Provide the (X, Y) coordinate of the cell's center where the given text is located.  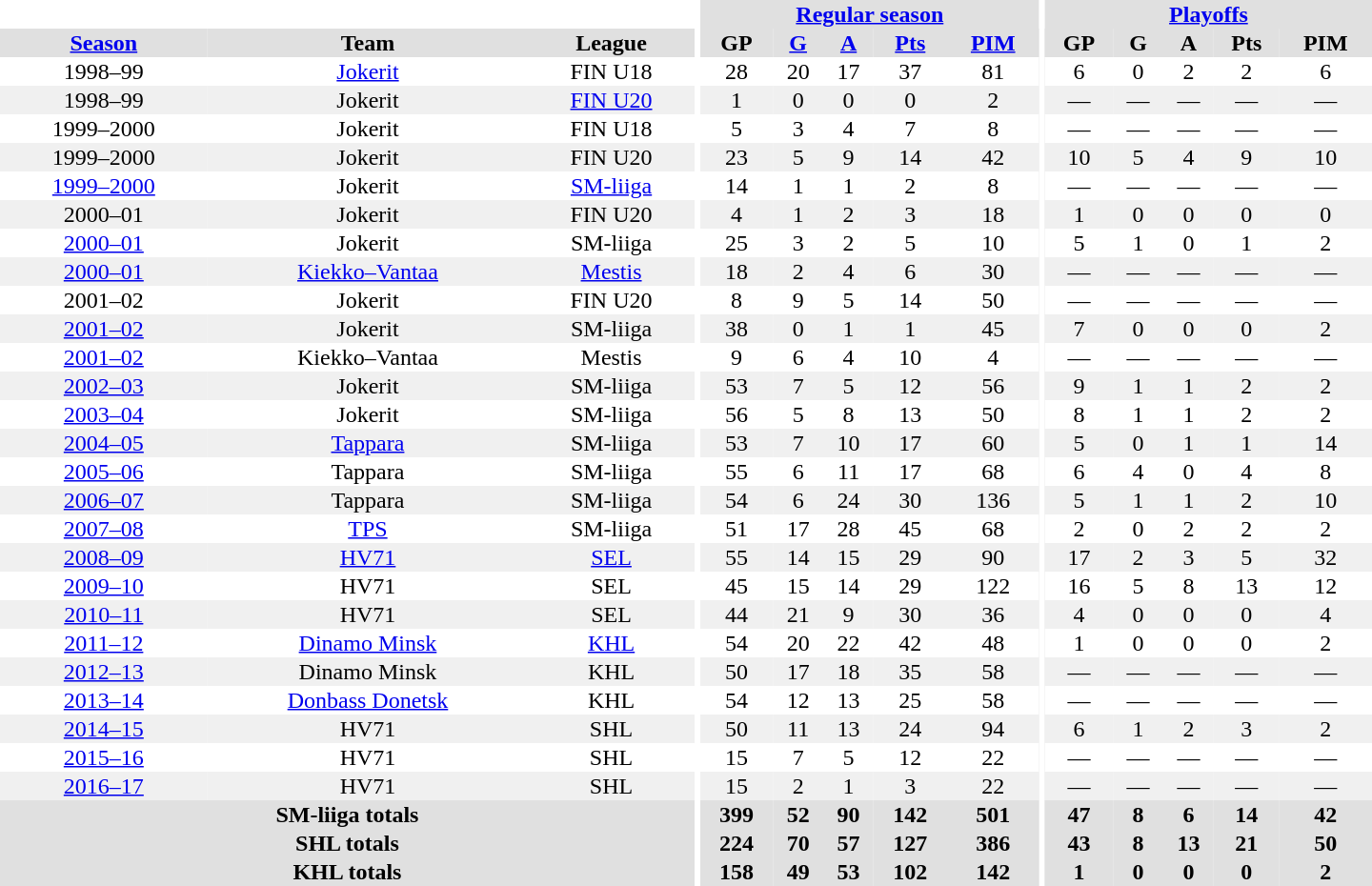
Regular season (870, 14)
2016–17 (104, 786)
TPS (368, 529)
399 (736, 815)
2015–16 (104, 757)
SM-liiga totals (347, 815)
51 (736, 529)
2005–06 (104, 472)
386 (993, 843)
35 (910, 672)
501 (993, 815)
2003–04 (104, 414)
2008–09 (104, 557)
44 (736, 614)
224 (736, 843)
Team (368, 43)
49 (798, 872)
2007–08 (104, 529)
37 (910, 71)
SHL totals (347, 843)
94 (993, 729)
2014–15 (104, 729)
32 (1326, 557)
136 (993, 500)
Donbass Donetsk (368, 700)
38 (736, 329)
KHL totals (347, 872)
36 (993, 614)
2012–13 (104, 672)
52 (798, 815)
43 (1079, 843)
127 (910, 843)
2004–05 (104, 443)
81 (993, 71)
2002–03 (104, 386)
2013–14 (104, 700)
2011–12 (104, 643)
47 (1079, 815)
57 (848, 843)
2009–10 (104, 586)
16 (1079, 586)
102 (910, 872)
60 (993, 443)
122 (993, 586)
48 (993, 643)
70 (798, 843)
Playoffs (1208, 14)
158 (736, 872)
League (612, 43)
23 (736, 157)
2006–07 (104, 500)
Season (104, 43)
2010–11 (104, 614)
